Capture the cell that displays the provided text and extract its (x, y) central coordinate. 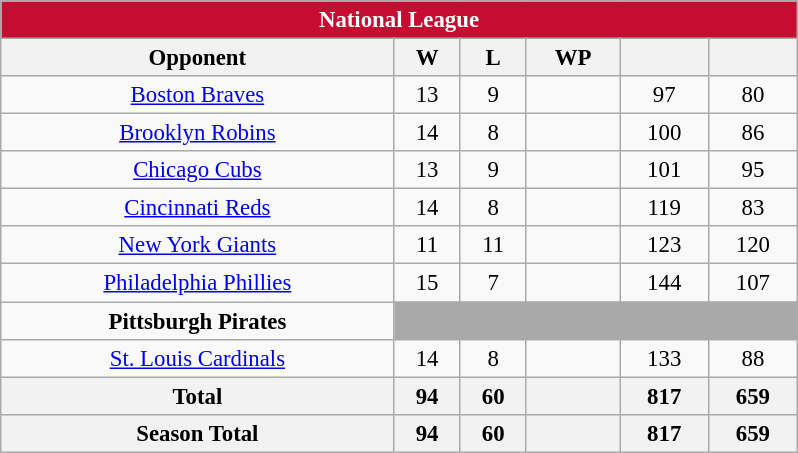
Season Total (198, 433)
107 (754, 283)
Cincinnati Reds (198, 208)
St. Louis Cardinals (198, 358)
Pittsburgh Pirates (198, 321)
86 (754, 133)
144 (664, 283)
New York Giants (198, 245)
Chicago Cubs (198, 170)
Boston Braves (198, 95)
7 (493, 283)
97 (664, 95)
L (493, 57)
120 (754, 245)
133 (664, 358)
101 (664, 170)
National League (399, 20)
123 (664, 245)
95 (754, 170)
Philadelphia Phillies (198, 283)
88 (754, 358)
WP (573, 57)
15 (427, 283)
100 (664, 133)
Total (198, 396)
119 (664, 208)
Brooklyn Robins (198, 133)
Opponent (198, 57)
80 (754, 95)
W (427, 57)
83 (754, 208)
